Output the [X, Y] coordinate of the center of the cell containing the given text.  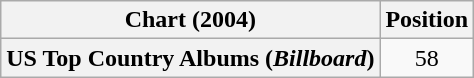
Chart (2004) [190, 20]
US Top Country Albums (Billboard) [190, 58]
Position [427, 20]
58 [427, 58]
